Scan for the cell matching the given text and deliver its [x, y] coordinate at center. 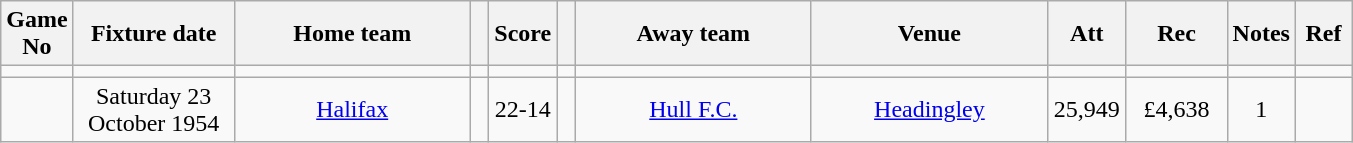
Venue [929, 34]
1 [1261, 110]
£4,638 [1176, 110]
Att [1086, 34]
Headingley [929, 110]
Halifax [352, 110]
Saturday 23 October 1954 [154, 110]
Score [523, 34]
Fixture date [154, 34]
Rec [1176, 34]
Notes [1261, 34]
Game No [37, 34]
Away team [693, 34]
Home team [352, 34]
22-14 [523, 110]
25,949 [1086, 110]
Hull F.C. [693, 110]
Ref [1323, 34]
